Output the (X, Y) coordinate of the center of the cell containing the given text.  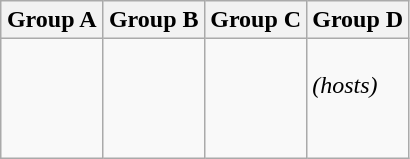
Group C (256, 20)
Group A (52, 20)
Group D (358, 20)
(hosts) (358, 98)
Group B (154, 20)
